From the cell containing the given text, extract its center point as (x, y) coordinate. 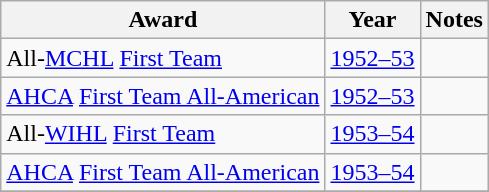
All-MCHL First Team (163, 58)
All-WIHL First Team (163, 134)
Notes (454, 20)
Award (163, 20)
Year (372, 20)
